Search for the cell housing the specified text and yield its (x, y) center coordinate. 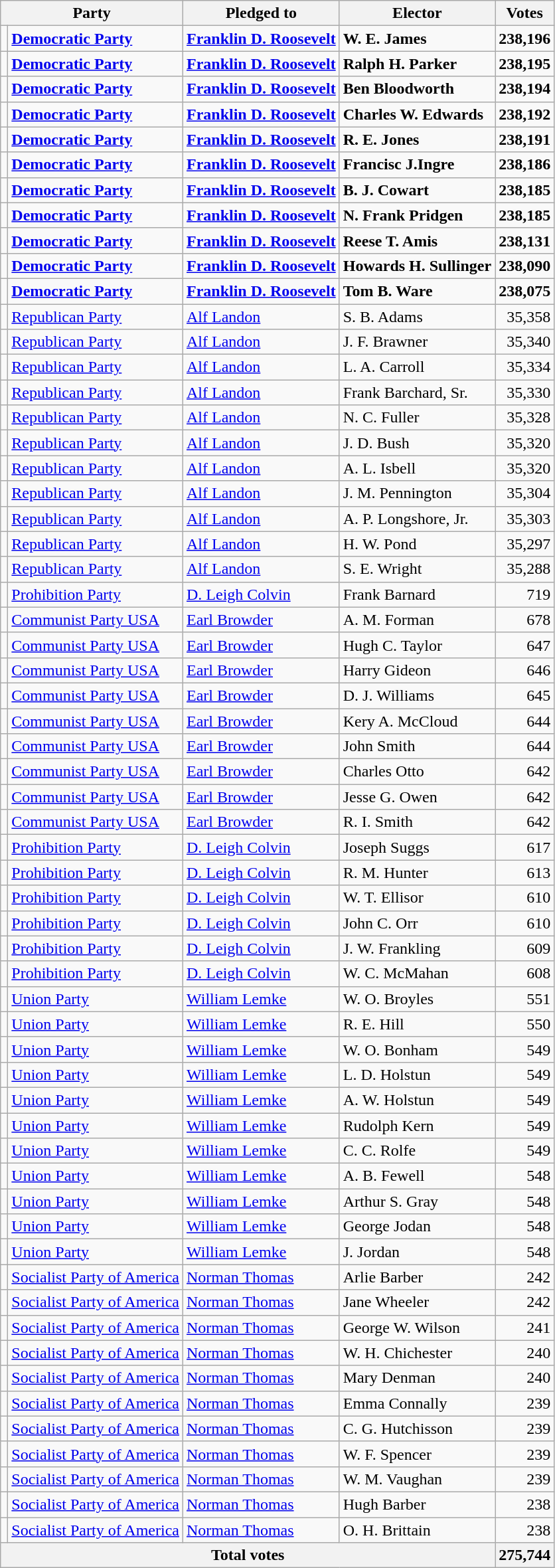
W. M. Vaughan (417, 1479)
608 (524, 974)
S. B. Adams (417, 317)
A. L. Isbell (417, 468)
238,131 (524, 240)
N. Frank Pridgen (417, 215)
Harry Gideon (417, 670)
A. W. Holstun (417, 1100)
W. H. Chichester (417, 1353)
W. E. James (417, 39)
Votes (524, 13)
S. E. Wright (417, 569)
Howards H. Sullinger (417, 266)
O. H. Brittain (417, 1529)
W. O. Broyles (417, 999)
George W. Wilson (417, 1328)
C. G. Hutchisson (417, 1429)
J. M. Pennington (417, 493)
Pledged to (261, 13)
Emma Connally (417, 1403)
John Smith (417, 746)
238,194 (524, 89)
613 (524, 873)
Frank Barnard (417, 594)
H. W. Pond (417, 544)
Party (92, 13)
Hugh Barber (417, 1504)
35,330 (524, 392)
35,334 (524, 367)
J. Jordan (417, 1252)
Hugh C. Taylor (417, 645)
Jane Wheeler (417, 1302)
L. A. Carroll (417, 367)
W. T. Ellisor (417, 898)
George Jodan (417, 1227)
35,297 (524, 544)
D. J. Williams (417, 695)
J. F. Brawner (417, 342)
Arthur S. Gray (417, 1201)
609 (524, 948)
Arlie Barber (417, 1277)
Kery A. McCloud (417, 721)
Elector (417, 13)
678 (524, 620)
Ben Bloodworth (417, 89)
617 (524, 847)
Frank Barchard, Sr. (417, 392)
Rudolph Kern (417, 1126)
R. I. Smith (417, 822)
A. P. Longshore, Jr. (417, 519)
35,340 (524, 342)
238,196 (524, 39)
John C. Orr (417, 923)
Reese T. Amis (417, 240)
C. C. Rolfe (417, 1151)
241 (524, 1328)
B. J. Cowart (417, 190)
35,303 (524, 519)
W. C. McMahan (417, 974)
647 (524, 645)
551 (524, 999)
719 (524, 594)
J. W. Frankling (417, 948)
W. F. Spencer (417, 1454)
35,288 (524, 569)
Francisc J.Ingre (417, 165)
275,744 (524, 1555)
N. C. Fuller (417, 418)
A. B. Fewell (417, 1176)
238,192 (524, 114)
J. D. Bush (417, 443)
Jesse G. Owen (417, 797)
238,075 (524, 291)
645 (524, 695)
Charles Otto (417, 772)
Total votes (248, 1555)
A. M. Forman (417, 620)
238,186 (524, 165)
R. M. Hunter (417, 873)
Ralph H. Parker (417, 64)
238,090 (524, 266)
L. D. Holstun (417, 1075)
238,191 (524, 139)
Joseph Suggs (417, 847)
Mary Denman (417, 1378)
Charles W. Edwards (417, 114)
R. E. Hill (417, 1024)
35,328 (524, 418)
R. E. Jones (417, 139)
W. O. Bonham (417, 1049)
35,304 (524, 493)
550 (524, 1024)
35,358 (524, 317)
Tom B. Ware (417, 291)
646 (524, 670)
238,195 (524, 64)
